Pinpoint the cell where the given text exists, returning its [x, y] midpoint coordinate. 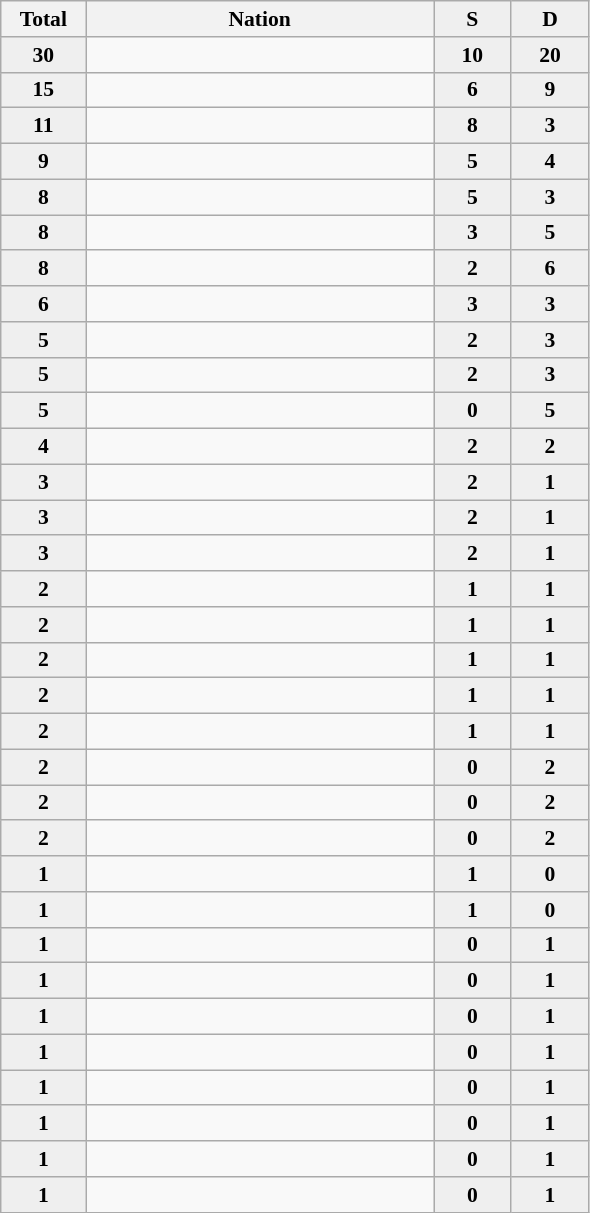
Nation [260, 19]
30 [44, 55]
S [473, 19]
11 [44, 126]
D [550, 19]
20 [550, 55]
Total [44, 19]
10 [473, 55]
15 [44, 90]
